For the text-containing cell, return its midpoint in (x, y) coordinate format. 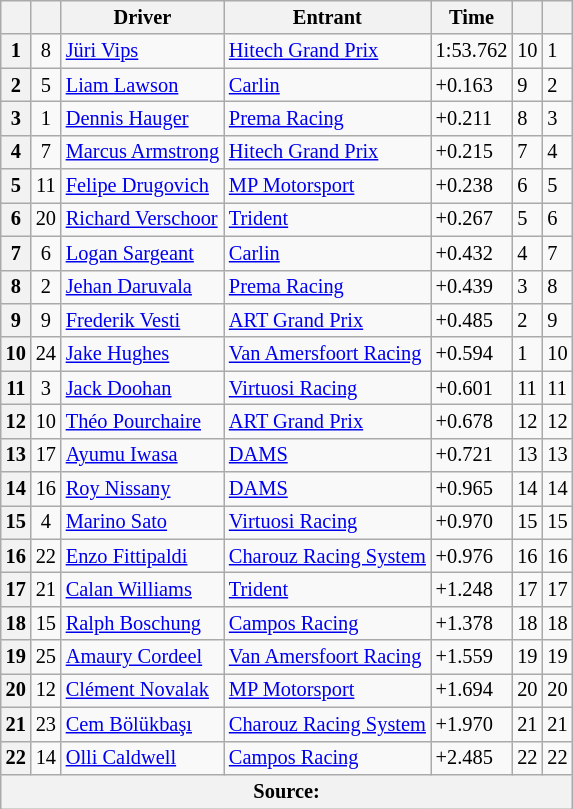
Enzo Fittipaldi (142, 556)
+0.678 (472, 421)
23 (46, 724)
+0.238 (472, 186)
25 (46, 657)
Clément Novalak (142, 690)
Driver (142, 17)
+0.976 (472, 556)
+1.378 (472, 623)
+1.694 (472, 690)
+1.248 (472, 589)
+0.432 (472, 253)
Marcus Armstrong (142, 152)
Frederik Vesti (142, 320)
+0.439 (472, 287)
Théo Pourchaire (142, 421)
Source: (287, 791)
+2.485 (472, 758)
+1.970 (472, 724)
Entrant (328, 17)
+1.559 (472, 657)
+0.601 (472, 388)
Marino Sato (142, 522)
Dennis Hauger (142, 118)
Jake Hughes (142, 354)
+0.211 (472, 118)
Logan Sargeant (142, 253)
Jehan Daruvala (142, 287)
Time (472, 17)
+0.965 (472, 489)
Cem Bölükbaşı (142, 724)
+0.594 (472, 354)
+0.163 (472, 85)
Felipe Drugovich (142, 186)
+0.215 (472, 152)
Jüri Vips (142, 51)
1:53.762 (472, 51)
+0.970 (472, 522)
Richard Verschoor (142, 219)
24 (46, 354)
Jack Doohan (142, 388)
+0.267 (472, 219)
Ayumu Iwasa (142, 455)
Calan Williams (142, 589)
Roy Nissany (142, 489)
Liam Lawson (142, 85)
+0.485 (472, 320)
Amaury Cordeel (142, 657)
+0.721 (472, 455)
Ralph Boschung (142, 623)
Olli Caldwell (142, 758)
